Search for the cell housing the specified text and yield its [x, y] center coordinate. 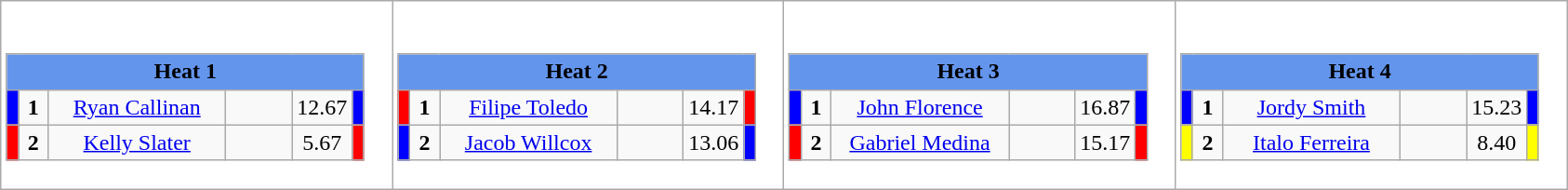
13.06 [714, 142]
Heat 3 [968, 72]
Ryan Callinan [138, 107]
16.87 [1105, 107]
Heat 1 [185, 72]
Filipe Toledo [528, 107]
12.67 [322, 107]
8.40 [1497, 142]
Gabriel Medina [921, 142]
Heat 4 [1360, 72]
Jordy Smith [1311, 107]
Heat 2 1 Filipe Toledo 14.17 2 Jacob Willcox 13.06 [588, 95]
15.17 [1105, 142]
Heat 4 1 Jordy Smith 15.23 2 Italo Ferreira 8.40 [1371, 95]
John Florence [921, 107]
Heat 1 1 Ryan Callinan 12.67 2 Kelly Slater 5.67 [197, 95]
Kelly Slater [138, 142]
15.23 [1497, 107]
5.67 [322, 142]
Italo Ferreira [1311, 142]
Heat 3 1 John Florence 16.87 2 Gabriel Medina 15.17 [980, 95]
14.17 [714, 107]
Heat 2 [577, 72]
Jacob Willcox [528, 142]
